From the cell containing the given text, extract its center point as [X, Y] coordinate. 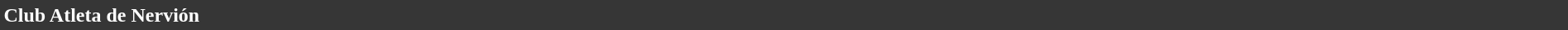
Club Atleta de Nervión [784, 15]
